For the text-containing cell, return its midpoint in (X, Y) coordinate format. 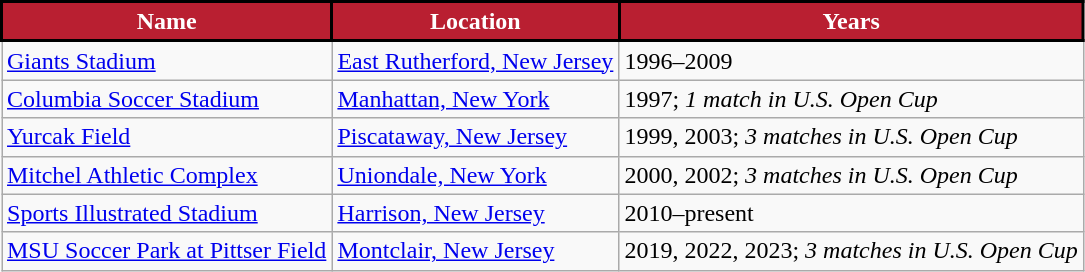
2019, 2022, 2023; 3 matches in U.S. Open Cup (851, 251)
Piscataway, New Jersey (476, 137)
Columbia Soccer Stadium (167, 99)
Manhattan, New York (476, 99)
1996–2009 (851, 60)
2010–present (851, 213)
Yurcak Field (167, 137)
Name (167, 22)
Giants Stadium (167, 60)
1999, 2003; 3 matches in U.S. Open Cup (851, 137)
Montclair, New Jersey (476, 251)
East Rutherford, New Jersey (476, 60)
MSU Soccer Park at Pittser Field (167, 251)
Sports Illustrated Stadium (167, 213)
Harrison, New Jersey (476, 213)
Years (851, 22)
Mitchel Athletic Complex (167, 175)
Uniondale, New York (476, 175)
2000, 2002; 3 matches in U.S. Open Cup (851, 175)
Location (476, 22)
1997; 1 match in U.S. Open Cup (851, 99)
